Locate the cell with the specified text and output its [x, y] center coordinate. 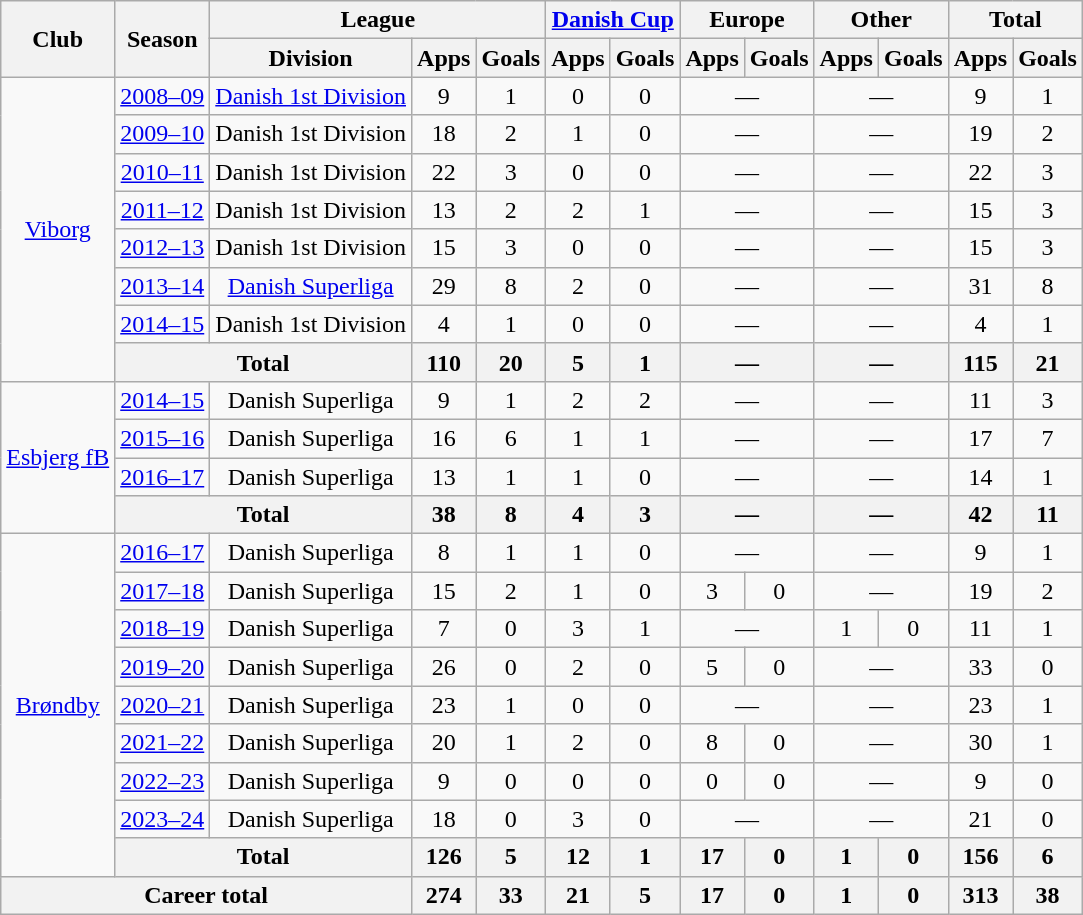
League [378, 20]
2008–09 [162, 96]
16 [444, 438]
115 [980, 362]
Esbjerg fB [58, 457]
12 [578, 857]
Career total [206, 895]
2012–13 [162, 248]
2017–18 [162, 591]
2009–10 [162, 134]
Season [162, 39]
42 [980, 515]
313 [980, 895]
31 [980, 286]
2021–22 [162, 743]
Europe [747, 20]
2020–21 [162, 705]
Viborg [58, 229]
156 [980, 857]
Club [58, 39]
Division [311, 58]
14 [980, 477]
2015–16 [162, 438]
2011–12 [162, 210]
Danish Cup [613, 20]
110 [444, 362]
Brøndby [58, 706]
2023–24 [162, 819]
2013–14 [162, 286]
2022–23 [162, 781]
26 [444, 667]
2010–11 [162, 172]
30 [980, 743]
2019–20 [162, 667]
126 [444, 857]
Other [881, 20]
29 [444, 286]
2018–19 [162, 629]
274 [444, 895]
